From the cell containing the given text, extract its center point as (X, Y) coordinate. 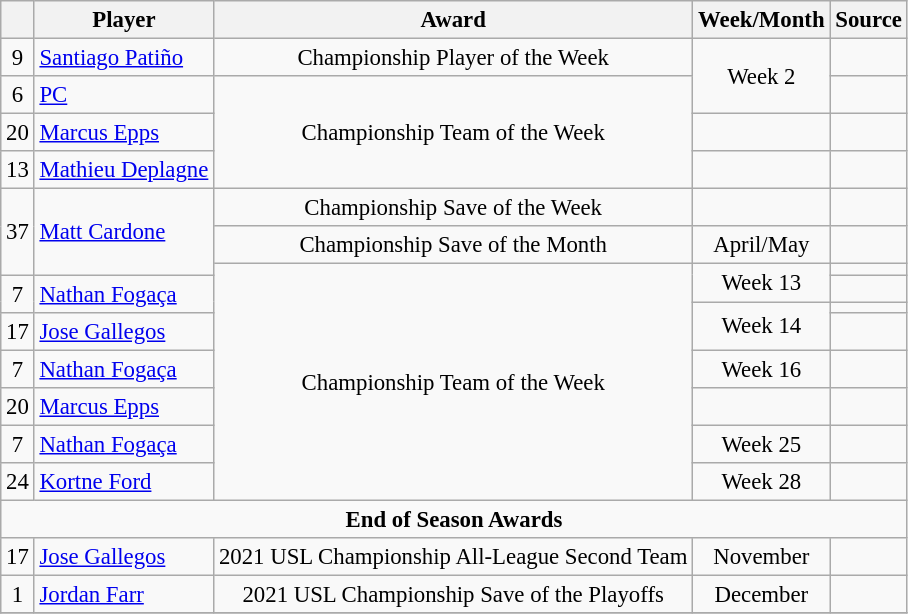
PC (124, 95)
6 (18, 95)
December (762, 594)
Championship Save of the Week (454, 208)
Source (868, 20)
Week 28 (762, 482)
9 (18, 58)
13 (18, 170)
Player (124, 20)
Championship Save of the Month (454, 245)
Week 14 (762, 326)
1 (18, 594)
Santiago Patiño (124, 58)
Week 2 (762, 76)
Kortne Ford (124, 482)
Week/Month (762, 20)
Mathieu Deplagne (124, 170)
Matt Cardone (124, 232)
November (762, 557)
2021 USL Championship All-League Second Team (454, 557)
End of Season Awards (454, 519)
37 (18, 232)
24 (18, 482)
Award (454, 20)
Week 25 (762, 444)
Week 16 (762, 369)
April/May (762, 245)
Jordan Farr (124, 594)
Week 13 (762, 283)
Championship Player of the Week (454, 58)
2021 USL Championship Save of the Playoffs (454, 594)
